Detect which cell encompasses the target text, then output its (x, y) center coordinate. 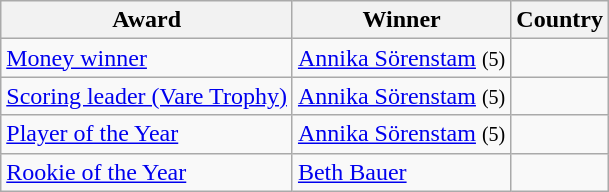
Country (560, 20)
Beth Bauer (401, 172)
Rookie of the Year (147, 172)
Scoring leader (Vare Trophy) (147, 96)
Money winner (147, 58)
Player of the Year (147, 134)
Winner (401, 20)
Award (147, 20)
